Scan for the cell matching the given text and deliver its [x, y] coordinate at center. 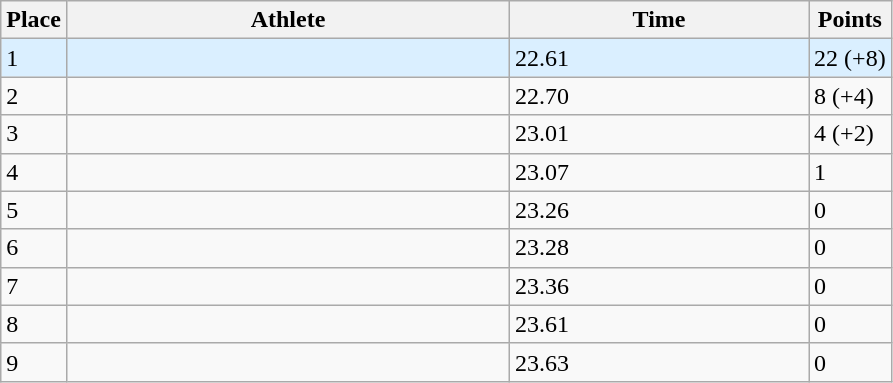
22.70 [660, 96]
7 [34, 286]
Place [34, 20]
23.61 [660, 324]
Points [850, 20]
3 [34, 134]
6 [34, 248]
8 [34, 324]
5 [34, 210]
4 (+2) [850, 134]
22 (+8) [850, 58]
2 [34, 96]
23.28 [660, 248]
4 [34, 172]
8 (+4) [850, 96]
23.07 [660, 172]
23.01 [660, 134]
23.36 [660, 286]
22.61 [660, 58]
9 [34, 362]
Time [660, 20]
23.63 [660, 362]
Athlete [288, 20]
23.26 [660, 210]
